Pinpoint the cell where the given text exists, returning its [x, y] midpoint coordinate. 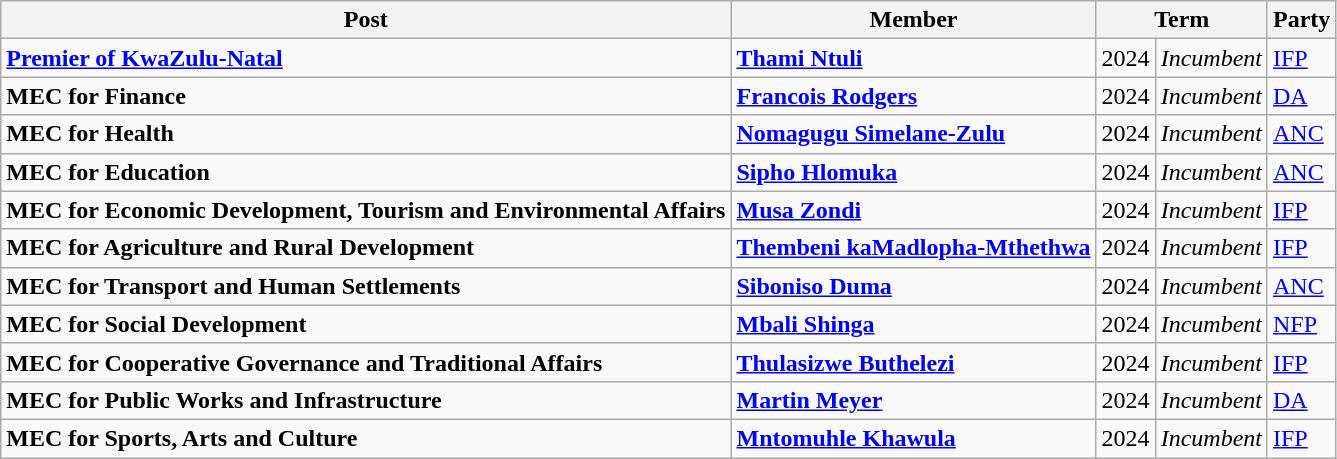
NFP [1301, 324]
Mbali Shinga [914, 324]
Sipho Hlomuka [914, 172]
Martin Meyer [914, 400]
Siboniso Duma [914, 286]
MEC for Economic Development, Tourism and Environmental Affairs [366, 210]
Francois Rodgers [914, 96]
Musa Zondi [914, 210]
MEC for Cooperative Governance and Traditional Affairs [366, 362]
Member [914, 20]
MEC for Finance [366, 96]
Nomagugu Simelane-Zulu [914, 134]
MEC for Agriculture and Rural Development [366, 248]
Party [1301, 20]
Premier of KwaZulu-Natal [366, 58]
Post [366, 20]
MEC for Social Development [366, 324]
MEC for Sports, Arts and Culture [366, 438]
Thami Ntuli [914, 58]
MEC for Education [366, 172]
Thembeni kaMadlopha-Mthethwa [914, 248]
MEC for Health [366, 134]
MEC for Public Works and Infrastructure [366, 400]
Term [1182, 20]
Thulasizwe Buthelezi [914, 362]
Mntomuhle Khawula [914, 438]
MEC for Transport and Human Settlements [366, 286]
